Identify which cell holds the provided text, then report its [X, Y] central coordinate. 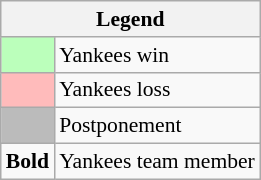
Yankees loss [157, 90]
Bold [28, 162]
Yankees win [157, 55]
Legend [130, 19]
Postponement [157, 126]
Yankees team member [157, 162]
